Extract the (X, Y) coordinate from the center of the cell holding the provided text.  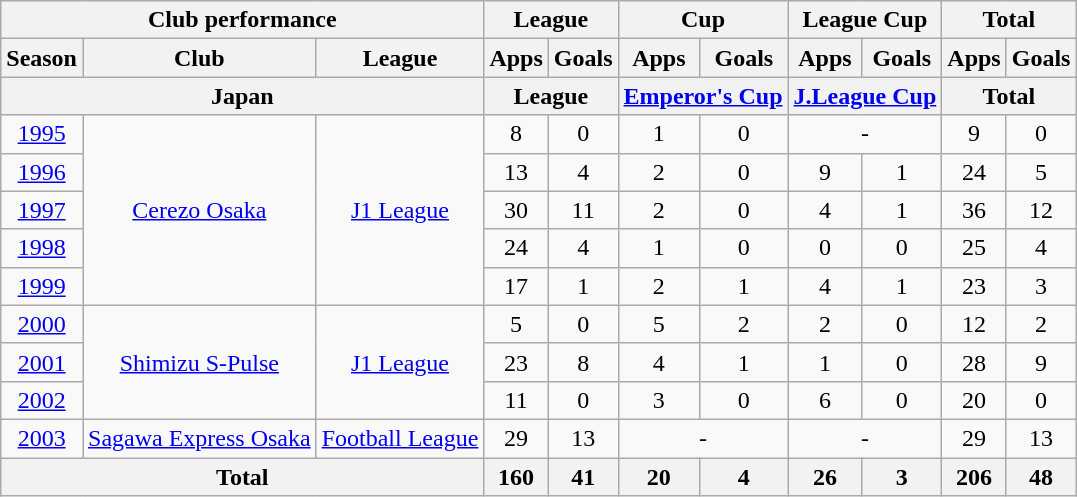
1999 (42, 286)
1997 (42, 210)
League Cup (865, 20)
6 (825, 400)
Japan (242, 96)
1998 (42, 248)
2001 (42, 362)
36 (974, 210)
48 (1041, 477)
160 (516, 477)
Shimizu S-Pulse (199, 362)
Cup (703, 20)
41 (583, 477)
206 (974, 477)
2003 (42, 438)
Football League (400, 438)
25 (974, 248)
Club (199, 58)
26 (825, 477)
2002 (42, 400)
J.League Cup (865, 96)
2000 (42, 324)
Emperor's Cup (703, 96)
28 (974, 362)
Cerezo Osaka (199, 210)
Sagawa Express Osaka (199, 438)
30 (516, 210)
Season (42, 58)
1996 (42, 172)
17 (516, 286)
Club performance (242, 20)
1995 (42, 134)
